Identify which cell holds the provided text, then report its (x, y) central coordinate. 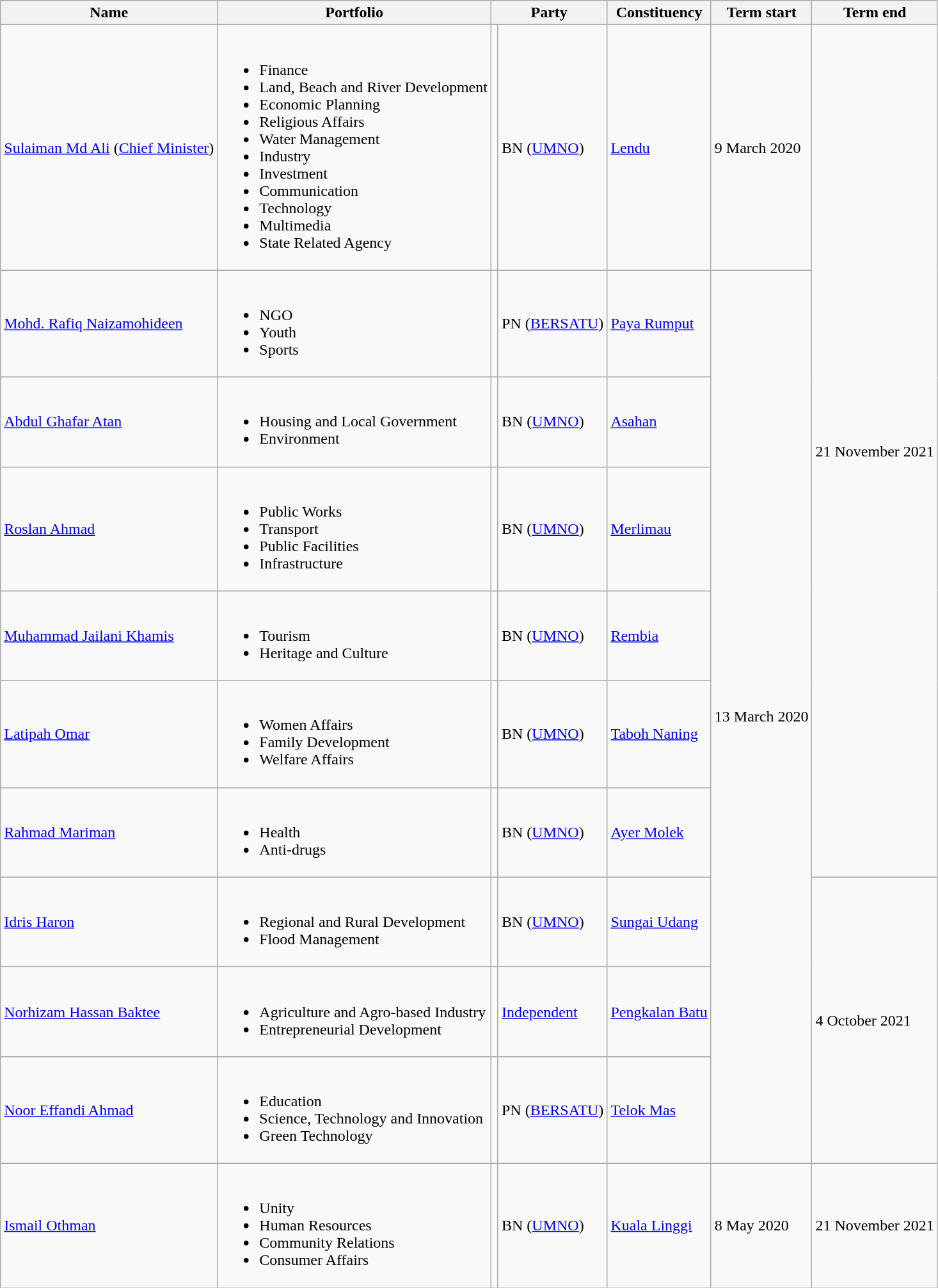
9 March 2020 (761, 147)
EducationScience, Technology and InnovationGreen Technology (354, 1110)
Women AffairsFamily DevelopmentWelfare Affairs (354, 734)
4 October 2021 (875, 1020)
Paya Rumput (659, 324)
HealthAnti-drugs (354, 832)
Regional and Rural DevelopmentFlood Management (354, 922)
TourismHeritage and Culture (354, 636)
Abdul Ghafar Atan (109, 422)
Independent (552, 1011)
Idris Haron (109, 922)
Asahan (659, 422)
Term start (761, 13)
Mohd. Rafiq Naizamohideen (109, 324)
Roslan Ahmad (109, 529)
Term end (875, 13)
Ismail Othman (109, 1225)
UnityHuman ResourcesCommunity RelationsConsumer Affairs (354, 1225)
Latipah Omar (109, 734)
Constituency (659, 13)
13 March 2020 (761, 717)
Ayer Molek (659, 832)
Housing and Local GovernmentEnvironment (354, 422)
Sungai Udang (659, 922)
Telok Mas (659, 1110)
Rembia (659, 636)
Portfolio (354, 13)
Lendu (659, 147)
Taboh Naning (659, 734)
Kuala Linggi (659, 1225)
Public WorksTransportPublic FacilitiesInfrastructure (354, 529)
8 May 2020 (761, 1225)
Rahmad Mariman (109, 832)
Merlimau (659, 529)
Noor Effandi Ahmad (109, 1110)
Name (109, 13)
NGOYouthSports (354, 324)
Agriculture and Agro-based IndustryEntrepreneurial Development (354, 1011)
Pengkalan Batu (659, 1011)
Norhizam Hassan Baktee (109, 1011)
Muhammad Jailani Khamis (109, 636)
Party (549, 13)
Sulaiman Md Ali (Chief Minister) (109, 147)
